Search for the cell housing the specified text and yield its (X, Y) center coordinate. 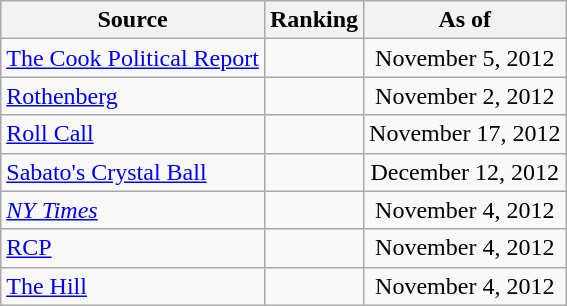
December 12, 2012 (465, 172)
Rothenberg (133, 96)
RCP (133, 248)
November 2, 2012 (465, 96)
The Cook Political Report (133, 58)
Roll Call (133, 134)
November 17, 2012 (465, 134)
Sabato's Crystal Ball (133, 172)
November 5, 2012 (465, 58)
The Hill (133, 286)
Ranking (314, 20)
NY Times (133, 210)
As of (465, 20)
Source (133, 20)
